Search for the cell housing the specified text and yield its (X, Y) center coordinate. 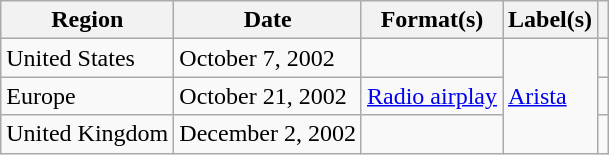
Date (268, 20)
December 2, 2002 (268, 134)
United States (88, 58)
Label(s) (550, 20)
Region (88, 20)
October 21, 2002 (268, 96)
October 7, 2002 (268, 58)
Radio airplay (432, 96)
Arista (550, 96)
Europe (88, 96)
Format(s) (432, 20)
United Kingdom (88, 134)
